Output the [X, Y] coordinate of the center of the cell containing the given text.  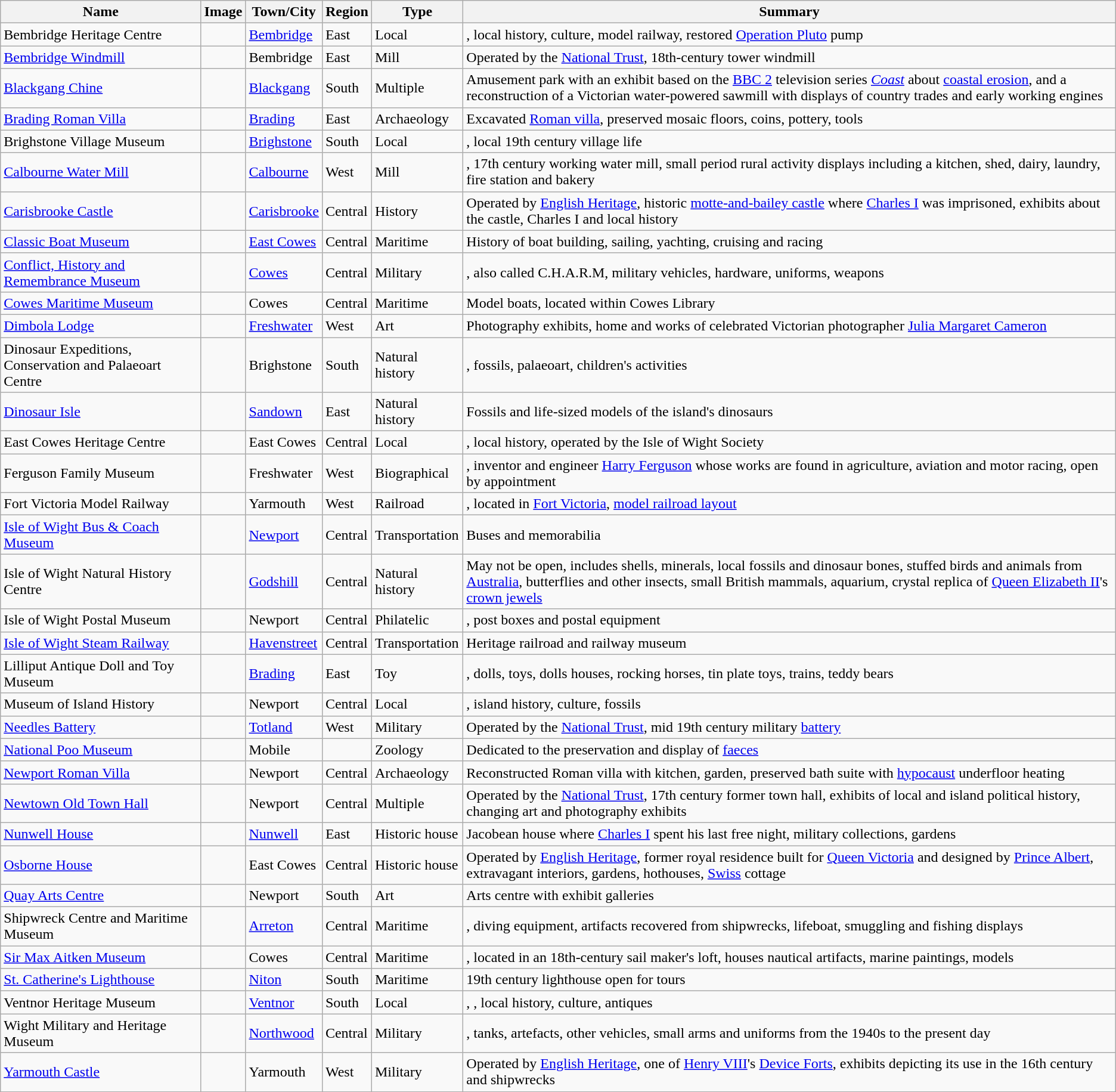
Nunwell [284, 834]
Model boats, located within Cowes Library [789, 303]
National Poo Museum [101, 750]
Ventnor [284, 1003]
Wight Military and Heritage Museum [101, 1033]
Calbourne [284, 172]
Niton [284, 980]
Classic Boat Museum [101, 242]
Image [223, 12]
Fort Victoria Model Railway [101, 504]
Bembridge Heritage Centre [101, 35]
Isle of Wight Natural History Centre [101, 581]
Conflict, History and Remembrance Museum [101, 272]
Osborne House [101, 865]
Sandown [284, 412]
Needles Battery [101, 727]
Buses and memorabilia [789, 534]
Newtown Old Town Hall [101, 803]
Zoology [417, 750]
19th century lighthouse open for tours [789, 980]
Isle of Wight Postal Museum [101, 620]
Fossils and life-sized models of the island's dinosaurs [789, 412]
Philatelic [417, 620]
History [417, 211]
Dinosaur Isle [101, 412]
Northwood [284, 1033]
Operated by the National Trust, mid 19th century military battery [789, 727]
, inventor and engineer Harry Ferguson whose works are found in agriculture, aviation and motor racing, open by appointment [789, 474]
, post boxes and postal equipment [789, 620]
Jacobean house where Charles I spent his last free night, military collections, gardens [789, 834]
Toy [417, 674]
Shipwreck Centre and Maritime Museum [101, 927]
Ferguson Family Museum [101, 474]
Carisbrooke [284, 211]
, fossils, palaeoart, children's activities [789, 365]
Biographical [417, 474]
St. Catherine's Lighthouse [101, 980]
Reconstructed Roman villa with kitchen, garden, preserved bath suite with hypocaust underfloor heating [789, 772]
Bembridge Windmill [101, 57]
Cowes Maritime Museum [101, 303]
Name [101, 12]
Operated by the National Trust, 17th century former town hall, exhibits of local and island political history, changing art and photography exhibits [789, 803]
, 17th century working water mill, small period rural activity displays including a kitchen, shed, dairy, laundry, fire station and bakery [789, 172]
History of boat building, sailing, yachting, cruising and racing [789, 242]
Carisbrooke Castle [101, 211]
Excavated Roman villa, preserved mosaic floors, coins, pottery, tools [789, 119]
Dimbola Lodge [101, 326]
Heritage railroad and railway museum [789, 643]
Type [417, 12]
Railroad [417, 504]
Operated by English Heritage, historic motte-and-bailey castle where Charles I was imprisoned, exhibits about the castle, Charles I and local history [789, 211]
Arts centre with exhibit galleries [789, 896]
Summary [789, 12]
Newport Roman Villa [101, 772]
, , local history, culture, antiques [789, 1003]
Havenstreet [284, 643]
Mobile [284, 750]
Godshill [284, 581]
Yarmouth Castle [101, 1072]
Arreton [284, 927]
Photography exhibits, home and works of celebrated Victorian photographer Julia Margaret Cameron [789, 326]
, located in an 18th-century sail maker's loft, houses nautical artifacts, marine paintings, models [789, 957]
, diving equipment, artifacts recovered from shipwrecks, lifeboat, smuggling and fishing displays [789, 927]
, island history, culture, fossils [789, 704]
Brading Roman Villa [101, 119]
Totland [284, 727]
Brighstone Village Museum [101, 141]
Lilliput Antique Doll and Toy Museum [101, 674]
Town/City [284, 12]
, also called C.H.A.R.M, military vehicles, hardware, uniforms, weapons [789, 272]
Dinosaur Expeditions, Conservation and Palaeoart Centre [101, 365]
Region [347, 12]
, local history, culture, model railway, restored Operation Pluto pump [789, 35]
Nunwell House [101, 834]
, dolls, toys, dolls houses, rocking horses, tin plate toys, trains, teddy bears [789, 674]
Sir Max Aitken Museum [101, 957]
Operated by English Heritage, one of Henry VIII's Device Forts, exhibits depicting its use in the 16th century and shipwrecks [789, 1072]
Museum of Island History [101, 704]
, local history, operated by the Isle of Wight Society [789, 443]
, local 19th century village life [789, 141]
Dedicated to the preservation and display of faeces [789, 750]
Isle of Wight Steam Railway [101, 643]
Ventnor Heritage Museum [101, 1003]
Isle of Wight Bus & Coach Museum [101, 534]
Blackgang Chine [101, 88]
Blackgang [284, 88]
Quay Arts Centre [101, 896]
, tanks, artefacts, other vehicles, small arms and uniforms from the 1940s to the present day [789, 1033]
Calbourne Water Mill [101, 172]
Operated by the National Trust, 18th-century tower windmill [789, 57]
East Cowes Heritage Centre [101, 443]
, located in Fort Victoria, model railroad layout [789, 504]
